Extract the (X, Y) coordinate from the center of the cell holding the provided text.  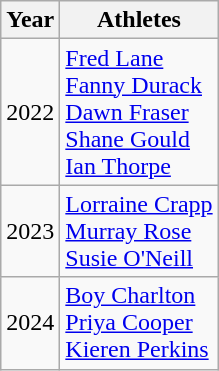
Boy CharltonPriya CooperKieren Perkins (139, 323)
Fred LaneFanny DurackDawn FraserShane GouldIan Thorpe (139, 112)
2023 (30, 231)
2024 (30, 323)
Lorraine Crapp Murray RoseSusie O'Neill (139, 231)
Athletes (139, 20)
2022 (30, 112)
Year (30, 20)
